Output the (x, y) coordinate of the center of the cell containing the given text.  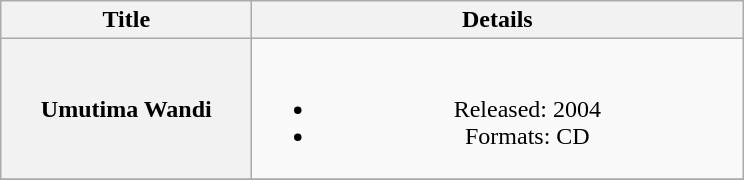
Umutima Wandi (126, 109)
Title (126, 20)
Details (498, 20)
Released: 2004Formats: CD (498, 109)
